Return [x, y] of the center of cell containing provided text 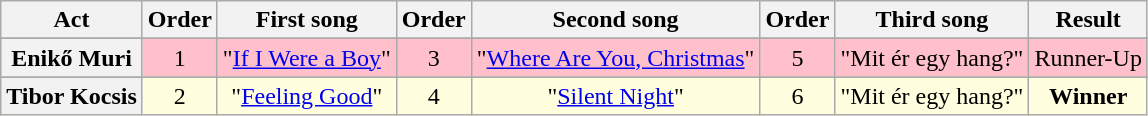
"Where Are You, Christmas" [616, 58]
Result [1088, 20]
Second song [616, 20]
5 [798, 58]
Act [72, 20]
"Silent Night" [616, 96]
4 [434, 96]
3 [434, 58]
2 [180, 96]
Third song [932, 20]
1 [180, 58]
Enikő Muri [72, 58]
6 [798, 96]
First song [306, 20]
"If I Were a Boy" [306, 58]
"Feeling Good" [306, 96]
Runner-Up [1088, 58]
Winner [1088, 96]
Tibor Kocsis [72, 96]
